Capture the cell that displays the provided text and extract its [X, Y] central coordinate. 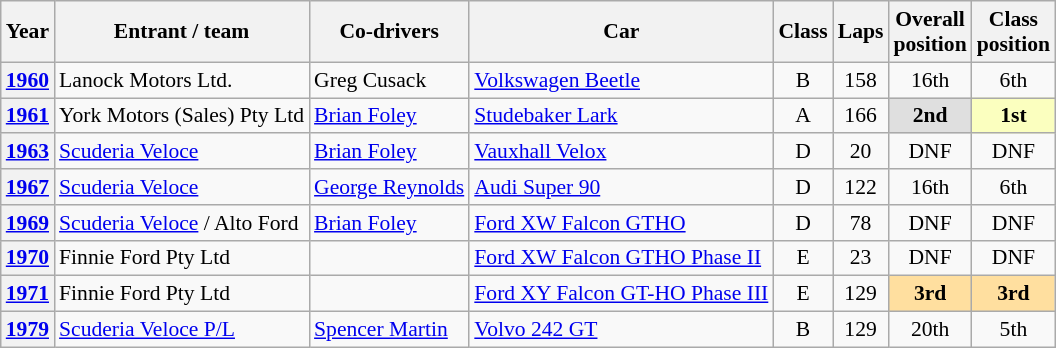
Greg Cusack [389, 80]
Studebaker Lark [621, 116]
George Reynolds [389, 187]
Scuderia Veloce / Alto Ford [182, 223]
2nd [930, 116]
Spencer Martin [389, 330]
1963 [28, 152]
Ford XW Falcon GTHO [621, 223]
1960 [28, 80]
Laps [861, 32]
1967 [28, 187]
Volvo 242 GT [621, 330]
Year [28, 32]
Scuderia Veloce P/L [182, 330]
1979 [28, 330]
Vauxhall Velox [621, 152]
5th [1014, 330]
1st [1014, 116]
78 [861, 223]
122 [861, 187]
1971 [28, 294]
158 [861, 80]
York Motors (Sales) Pty Ltd [182, 116]
Car [621, 32]
1970 [28, 258]
1961 [28, 116]
Classposition [1014, 32]
A [802, 116]
Class [802, 32]
Entrant / team [182, 32]
23 [861, 258]
20th [930, 330]
Ford XY Falcon GT-HO Phase III [621, 294]
1969 [28, 223]
20 [861, 152]
166 [861, 116]
Lanock Motors Ltd. [182, 80]
Audi Super 90 [621, 187]
Co-drivers [389, 32]
Ford XW Falcon GTHO Phase II [621, 258]
Overallposition [930, 32]
Volkswagen Beetle [621, 80]
